Detect which cell encompasses the target text, then output its [x, y] center coordinate. 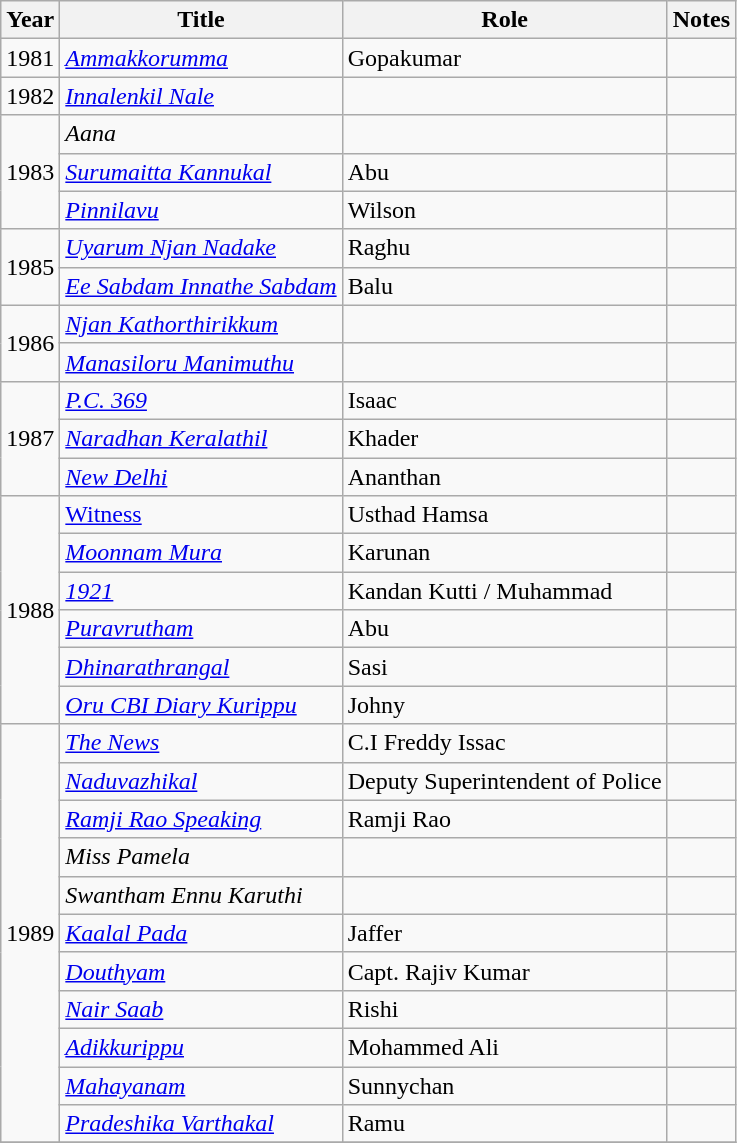
Khader [504, 438]
Mahayanam [201, 1085]
Naradhan Keralathil [201, 438]
Pinnilavu [201, 210]
Ee Sabdam Innathe Sabdam [201, 286]
Kandan Kutti / Muhammad [504, 591]
Njan Kathorthirikkum [201, 324]
Karunan [504, 553]
Sasi [504, 667]
1982 [30, 96]
Ananthan [504, 477]
Pradeshika Varthakal [201, 1124]
Isaac [504, 400]
1986 [30, 343]
Aana [201, 134]
1981 [30, 58]
Mohammed Ali [504, 1047]
Title [201, 20]
Ramu [504, 1124]
Year [30, 20]
Nair Saab [201, 1009]
Jaffer [504, 933]
Role [504, 20]
Ammakkorumma [201, 58]
Surumaitta Kannukal [201, 172]
Adikkurippu [201, 1047]
Usthad Hamsa [504, 515]
Balu [504, 286]
Capt. Rajiv Kumar [504, 971]
Oru CBI Diary Kurippu [201, 705]
Uyarum Njan Nadake [201, 248]
1921 [201, 591]
Wilson [504, 210]
Gopakumar [504, 58]
Douthyam [201, 971]
Kaalal Pada [201, 933]
The News [201, 743]
Ramji Rao Speaking [201, 819]
1985 [30, 267]
1989 [30, 934]
Innalenkil Nale [201, 96]
Naduvazhikal [201, 781]
Raghu [504, 248]
Puravrutham [201, 629]
Johny [504, 705]
Ramji Rao [504, 819]
Manasiloru Manimuthu [201, 362]
Moonnam Mura [201, 553]
Notes [701, 20]
Dhinarathrangal [201, 667]
C.I Freddy Issac [504, 743]
Swantham Ennu Karuthi [201, 895]
1983 [30, 172]
1988 [30, 610]
Deputy Superintendent of Police [504, 781]
1987 [30, 438]
Witness [201, 515]
Rishi [504, 1009]
Sunnychan [504, 1085]
P.C. 369 [201, 400]
New Delhi [201, 477]
Miss Pamela [201, 857]
